Output the [X, Y] coordinate of the center of the cell containing the given text.  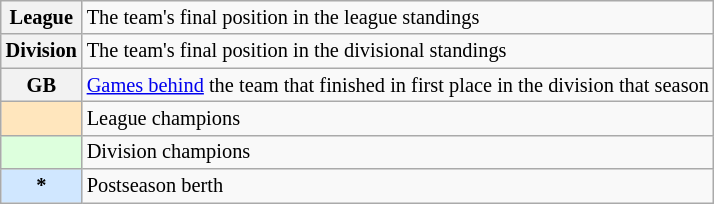
The team's final position in the divisional standings [398, 51]
Division [42, 51]
Games behind the team that finished in first place in the division that season [398, 85]
GB [42, 85]
The team's final position in the league standings [398, 17]
Division champions [398, 152]
League champions [398, 118]
League [42, 17]
* [42, 186]
Postseason berth [398, 186]
